Locate the cell with the specified text and output its (x, y) center coordinate. 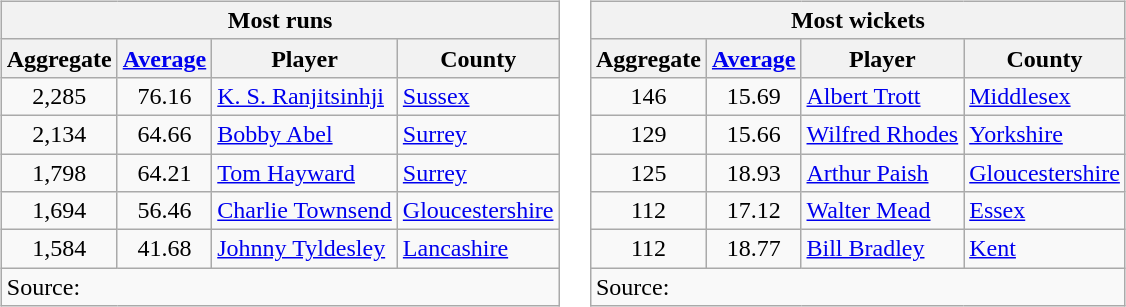
1,584 (59, 249)
1,694 (59, 211)
18.77 (754, 249)
Tom Hayward (305, 173)
Lancashire (478, 249)
Arthur Paish (882, 173)
2,134 (59, 134)
76.16 (164, 96)
Bobby Abel (305, 134)
Albert Trott (882, 96)
Bill Bradley (882, 249)
64.66 (164, 134)
Johnny Tyldesley (305, 249)
K. S. Ranjitsinhji (305, 96)
Most wickets (858, 20)
2,285 (59, 96)
Kent (1045, 249)
Most runs (280, 20)
Yorkshire (1045, 134)
1,798 (59, 173)
Charlie Townsend (305, 211)
56.46 (164, 211)
146 (648, 96)
18.93 (754, 173)
Walter Mead (882, 211)
15.66 (754, 134)
15.69 (754, 96)
129 (648, 134)
17.12 (754, 211)
Sussex (478, 96)
64.21 (164, 173)
125 (648, 173)
41.68 (164, 249)
Essex (1045, 211)
Wilfred Rhodes (882, 134)
Middlesex (1045, 96)
